Locate the cell with the specified text and output its (x, y) center coordinate. 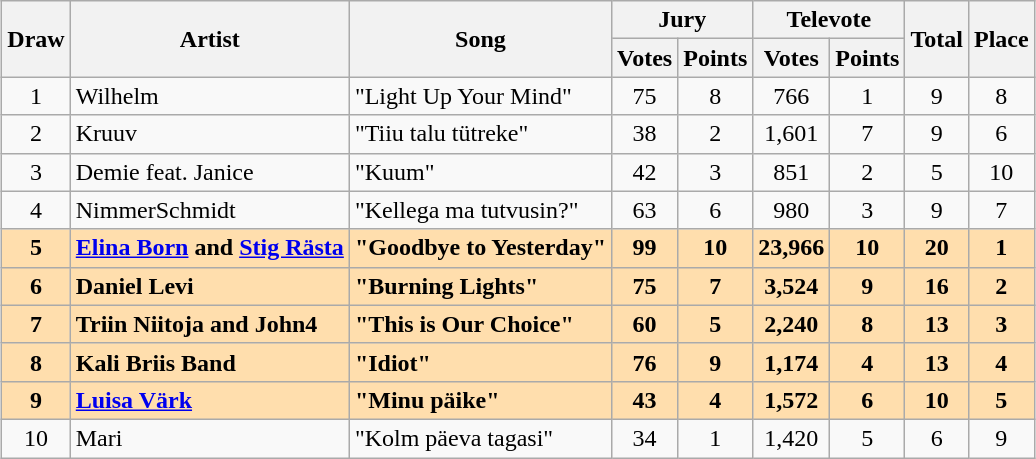
63 (645, 210)
Wilhelm (210, 96)
"Goodbye to Yesterday" (480, 248)
Triin Niitoja and John4 (210, 324)
Place (1001, 39)
"Minu päike" (480, 400)
"Tiiu talu tütreke" (480, 134)
43 (645, 400)
NimmerSchmidt (210, 210)
Demie feat. Janice (210, 172)
851 (792, 172)
Elina Born and Stig Rästa (210, 248)
23,966 (792, 248)
1,174 (792, 362)
"Kellega ma tutvusin?" (480, 210)
Daniel Levi (210, 286)
Luisa Värk (210, 400)
Mari (210, 438)
Song (480, 39)
60 (645, 324)
20 (937, 248)
34 (645, 438)
1,601 (792, 134)
980 (792, 210)
42 (645, 172)
Total (937, 39)
38 (645, 134)
766 (792, 96)
3,524 (792, 286)
"Idiot" (480, 362)
Artist (210, 39)
Kali Briis Band (210, 362)
Kruuv (210, 134)
1,572 (792, 400)
"Burning Lights" (480, 286)
"Light Up Your Mind" (480, 96)
"Kolm päeva tagasi" (480, 438)
99 (645, 248)
16 (937, 286)
1,420 (792, 438)
"Kuum" (480, 172)
Jury (682, 20)
Televote (829, 20)
76 (645, 362)
2,240 (792, 324)
Draw (36, 39)
"This is Our Choice" (480, 324)
